Output the (X, Y) coordinate of the center of the cell containing the given text.  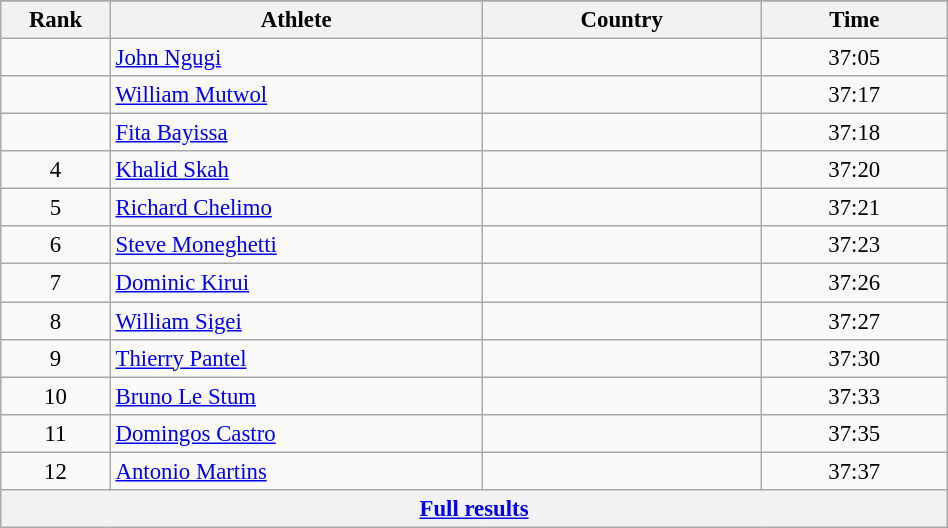
Antonio Martins (296, 471)
37:21 (854, 208)
William Mutwol (296, 95)
William Sigei (296, 321)
Steve Moneghetti (296, 245)
9 (56, 358)
37:33 (854, 396)
Rank (56, 20)
Dominic Kirui (296, 283)
Richard Chelimo (296, 208)
5 (56, 208)
Country (622, 20)
37:27 (854, 321)
11 (56, 433)
37:18 (854, 133)
37:05 (854, 58)
12 (56, 471)
37:23 (854, 245)
Khalid Skah (296, 170)
7 (56, 283)
Time (854, 20)
Thierry Pantel (296, 358)
Domingos Castro (296, 433)
Bruno Le Stum (296, 396)
4 (56, 170)
Fita Bayissa (296, 133)
37:35 (854, 433)
37:37 (854, 471)
37:30 (854, 358)
37:17 (854, 95)
37:20 (854, 170)
Full results (474, 509)
10 (56, 396)
6 (56, 245)
37:26 (854, 283)
John Ngugi (296, 58)
8 (56, 321)
Athlete (296, 20)
